Determine the [x, y] coordinate at the center of the cell enclosing the given text.  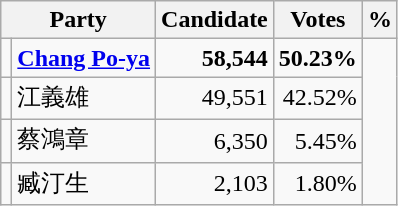
50.23% [318, 58]
Party [78, 20]
江義雄 [84, 98]
Chang Po-ya [84, 58]
6,350 [215, 140]
42.52% [318, 98]
蔡鴻章 [84, 140]
58,544 [215, 58]
1.80% [318, 184]
Candidate [215, 20]
5.45% [318, 140]
Votes [318, 20]
49,551 [215, 98]
2,103 [215, 184]
% [380, 20]
臧汀生 [84, 184]
